Capture the cell that displays the provided text and extract its [x, y] central coordinate. 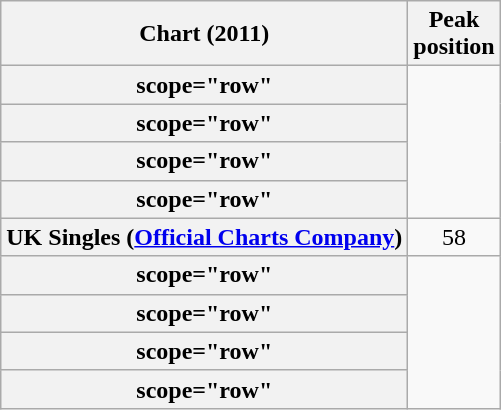
58 [454, 237]
UK Singles (Official Charts Company) [204, 237]
Chart (2011) [204, 34]
Peakposition [454, 34]
